Capture the cell that displays the provided text and extract its (x, y) central coordinate. 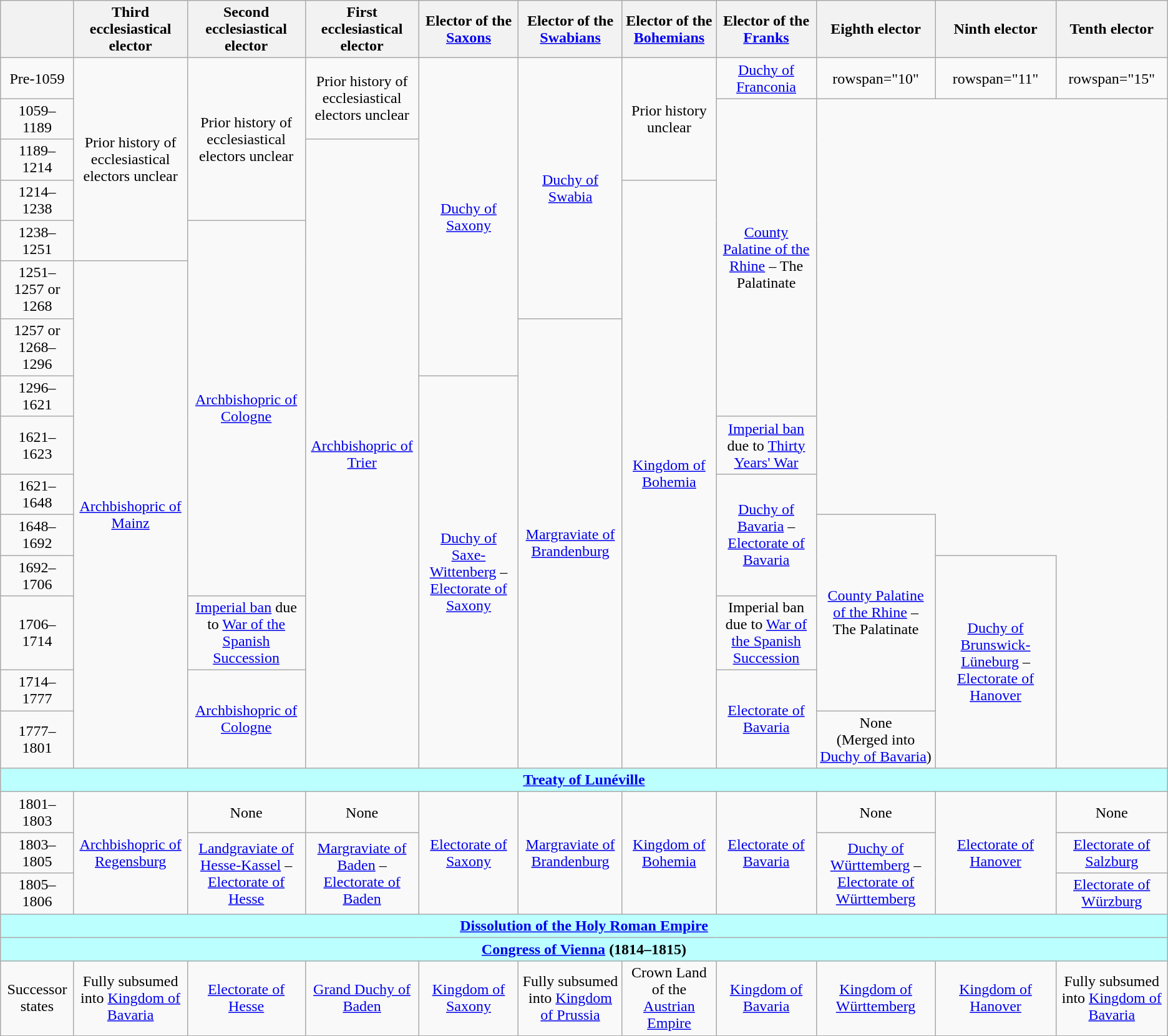
Pre-1059 (37, 79)
Duchy of Bavaria – Electorate of Bavaria (766, 534)
1648–1692 (37, 534)
Duchy of Franconia (766, 79)
1714–1777 (37, 690)
Archbishopric of Trier (362, 454)
Treaty of Lunéville (584, 780)
Elector of the Saxons (469, 29)
Prior history unclear (669, 119)
Second ecclesiastical elector (246, 29)
Elector of the Franks (766, 29)
1803–1805 (37, 853)
1777–1801 (37, 740)
1296–1621 (37, 396)
1238–1251 (37, 241)
Imperial ban due to Thirty Years' War (766, 445)
Eighth elector (876, 29)
Kingdom of Württemberg (876, 999)
Electorate of Hanover (996, 853)
rowspan="10" (876, 79)
Kingdom of Hanover (996, 999)
1805–1806 (37, 894)
Duchy of Swabia (570, 188)
Crown Land of the Austrian Empire (669, 999)
1214–1238 (37, 200)
Electorate of Hesse (246, 999)
Successor states (37, 999)
Elector of the Bohemians (669, 29)
Kingdom of Saxony (469, 999)
1251–1257 or 1268 (37, 290)
Duchy of Württemberg – Electorate of Württemberg (876, 873)
Duchy of Saxe-Wittenberg – Electorate of Saxony (469, 572)
Duchy of Brunswick-Lüneburg – Electorate of Hanover (996, 662)
First ecclesiastical elector (362, 29)
Third ecclesiastical elector (130, 29)
Duchy of Saxony (469, 217)
Archbishopric of Mainz (130, 514)
Ninth elector (996, 29)
1621–1623 (37, 445)
Fully subsumed into Kingdom of Prussia (570, 999)
1706–1714 (37, 633)
Congress of Vienna (1814–1815) (584, 949)
1257 or 1268–1296 (37, 347)
Dissolution of the Holy Roman Empire (584, 926)
1801–1803 (37, 813)
None(Merged into Duchy of Bavaria) (876, 740)
1692–1706 (37, 575)
Electorate of Salzburg (1112, 853)
Electorate of Saxony (469, 853)
Tenth elector (1112, 29)
1189–1214 (37, 160)
Margraviate of Baden – Electorate of Baden (362, 873)
Grand Duchy of Baden (362, 999)
1059–1189 (37, 119)
rowspan="15" (1112, 79)
Elector of the Swabians (570, 29)
Landgraviate of Hesse-Kassel – Electorate of Hesse (246, 873)
Electorate of Würzburg (1112, 894)
rowspan="11" (996, 79)
Kingdom of Bavaria (766, 999)
Archbishopric of Regensburg (130, 853)
1621–1648 (37, 494)
